Identify which cell holds the provided text, then report its [x, y] central coordinate. 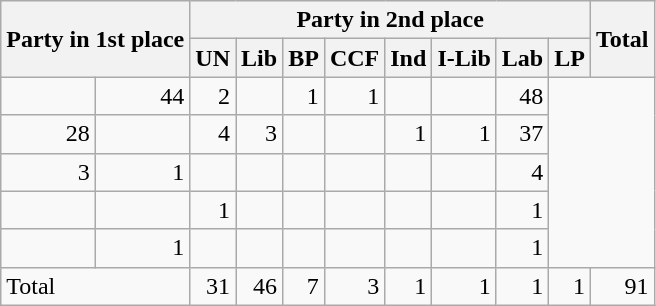
Party in 2nd place [390, 20]
2 [213, 96]
Ind [408, 58]
46 [260, 286]
48 [522, 96]
91 [622, 286]
Lib [260, 58]
31 [213, 286]
I-Lib [464, 58]
37 [522, 134]
CCF [354, 58]
Lab [522, 58]
28 [48, 134]
LP [570, 58]
44 [142, 96]
BP [304, 58]
7 [304, 286]
UN [213, 58]
Party in 1st place [96, 39]
